Output the [X, Y] coordinate of the center of the cell containing the given text.  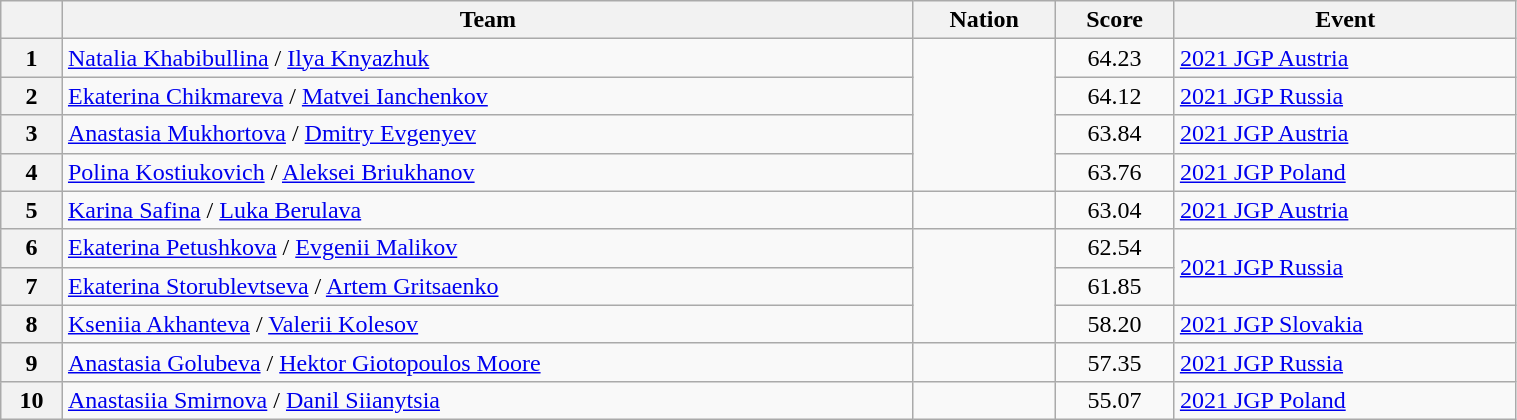
7 [32, 286]
61.85 [1115, 286]
Karina Safina / Luka Berulava [488, 210]
63.76 [1115, 172]
Ekaterina Chikmareva / Matvei Ianchenkov [488, 96]
1 [32, 58]
Event [1345, 20]
55.07 [1115, 400]
2 [32, 96]
Natalia Khabibullina / Ilya Knyazhuk [488, 58]
Nation [984, 20]
Ekaterina Storublevtseva / Artem Gritsaenko [488, 286]
Anastasiia Smirnova / Danil Siianytsia [488, 400]
Score [1115, 20]
6 [32, 248]
Kseniia Akhanteva / Valerii Kolesov [488, 324]
Anastasia Mukhortova / Dmitry Evgenyev [488, 134]
Team [488, 20]
2021 JGP Slovakia [1345, 324]
9 [32, 362]
Ekaterina Petushkova / Evgenii Malikov [488, 248]
5 [32, 210]
63.04 [1115, 210]
10 [32, 400]
64.23 [1115, 58]
57.35 [1115, 362]
8 [32, 324]
Polina Kostiukovich / Aleksei Briukhanov [488, 172]
Anastasia Golubeva / Hektor Giotopoulos Moore [488, 362]
62.54 [1115, 248]
63.84 [1115, 134]
64.12 [1115, 96]
3 [32, 134]
58.20 [1115, 324]
4 [32, 172]
